Find where the given text appears and provide that cell's center as (x, y) coordinate. 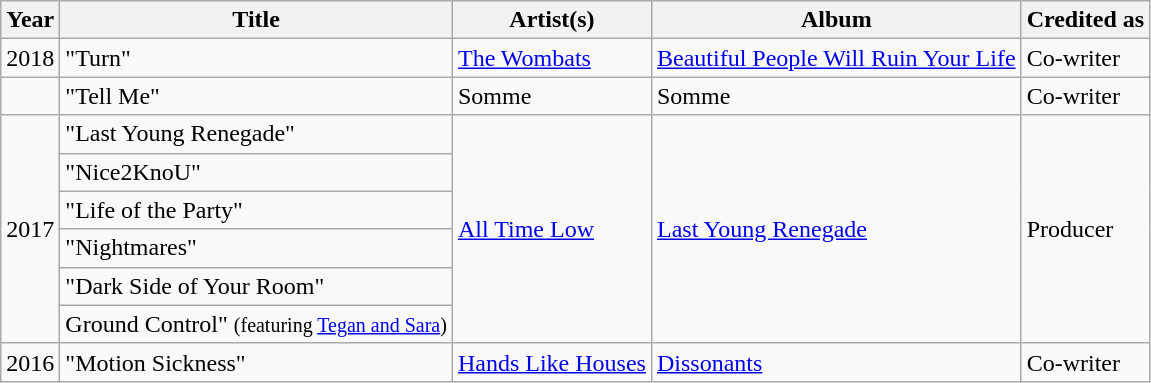
The Wombats (552, 58)
Title (256, 20)
"Last Young Renegade" (256, 134)
Credited as (1086, 20)
Ground Control" (featuring Tegan and Sara) (256, 324)
2016 (30, 362)
2017 (30, 229)
"Nice2KnoU" (256, 172)
"Dark Side of Your Room" (256, 286)
Album (836, 20)
All Time Low (552, 229)
Dissonants (836, 362)
Year (30, 20)
Last Young Renegade (836, 229)
"Tell Me" (256, 96)
"Nightmares" (256, 248)
Hands Like Houses (552, 362)
"Turn" (256, 58)
Beautiful People Will Ruin Your Life (836, 58)
"Motion Sickness" (256, 362)
Artist(s) (552, 20)
"Life of the Party" (256, 210)
Producer (1086, 229)
2018 (30, 58)
